Capture the cell that displays the provided text and extract its [x, y] central coordinate. 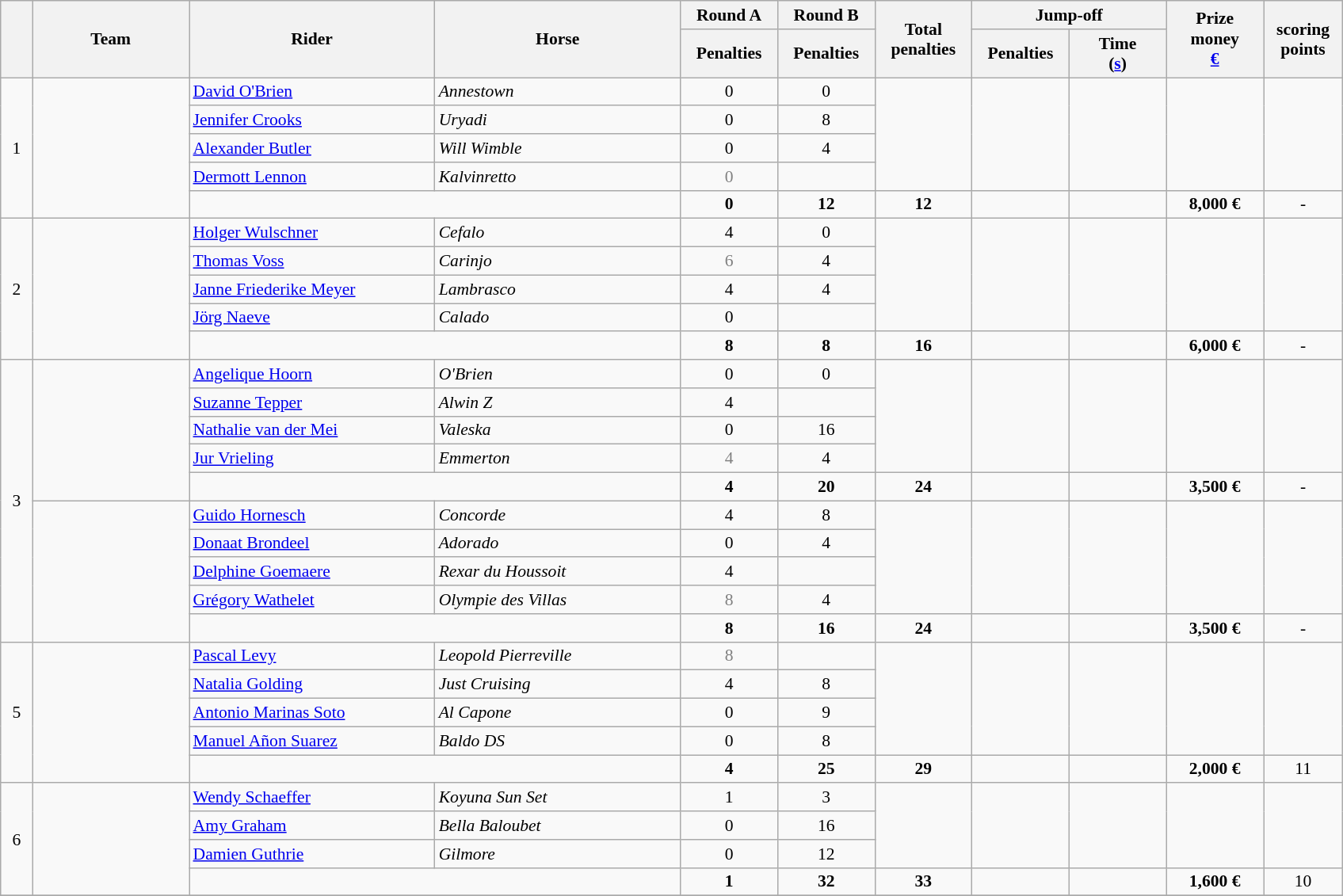
Natalia Golding [311, 684]
Jur Vrieling [311, 459]
Suzanne Tepper [311, 402]
Baldo DS [558, 741]
Damien Guthrie [311, 854]
Dermott Lennon [311, 177]
Prizemoney€ [1215, 40]
Jennifer Crooks [311, 120]
Uryadi [558, 120]
Amy Graham [311, 825]
Horse [558, 40]
Valeska [558, 430]
2 [17, 289]
8,000 € [1215, 204]
Holger Wulschner [311, 233]
scoringpoints [1303, 40]
Gilmore [558, 854]
Janne Friederike Meyer [311, 289]
Koyuna Sun Set [558, 798]
Just Cruising [558, 684]
Lambrasco [558, 289]
9 [826, 713]
25 [826, 769]
Delphine Goemaere [311, 572]
Round B [826, 15]
Guido Hornesch [311, 515]
O'Brien [558, 374]
11 [1303, 769]
32 [826, 882]
Grégory Wathelet [311, 600]
Nathalie van der Mei [311, 430]
Wendy Schaeffer [311, 798]
Jump-off [1070, 15]
1,600 € [1215, 882]
David O'Brien [311, 92]
Time(s) [1117, 54]
Bella Baloubet [558, 825]
Rexar du Houssoit [558, 572]
Olympie des Villas [558, 600]
20 [826, 487]
Jörg Naeve [311, 318]
Manuel Añon Suarez [311, 741]
Round A [729, 15]
33 [924, 882]
Concorde [558, 515]
Team [111, 40]
5 [17, 712]
Antonio Marinas Soto [311, 713]
Annestown [558, 92]
Pascal Levy [311, 656]
Will Wimble [558, 148]
2,000 € [1215, 769]
Leopold Pierreville [558, 656]
Alexander Butler [311, 148]
Donaat Brondeel [311, 543]
Kalvinretto [558, 177]
6,000 € [1215, 346]
Calado [558, 318]
Thomas Voss [311, 261]
Cefalo [558, 233]
Carinjo [558, 261]
Total penalties [924, 40]
Emmerton [558, 459]
Al Capone [558, 713]
Angelique Hoorn [311, 374]
Rider [311, 40]
29 [924, 769]
Alwin Z [558, 402]
10 [1303, 882]
Adorado [558, 543]
